Capture the cell that displays the provided text and extract its [X, Y] central coordinate. 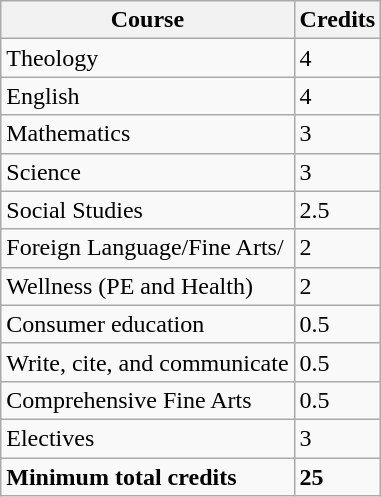
Course [148, 20]
Electives [148, 438]
Wellness (PE and Health) [148, 286]
Foreign Language/Fine Arts/ [148, 248]
Social Studies [148, 210]
25 [338, 477]
Comprehensive Fine Arts [148, 400]
Science [148, 172]
Consumer education [148, 324]
Mathematics [148, 134]
Credits [338, 20]
Theology [148, 58]
Minimum total credits [148, 477]
2.5 [338, 210]
Write, cite, and communicate [148, 362]
English [148, 96]
